Determine the [x, y] coordinate at the center of the cell enclosing the given text.  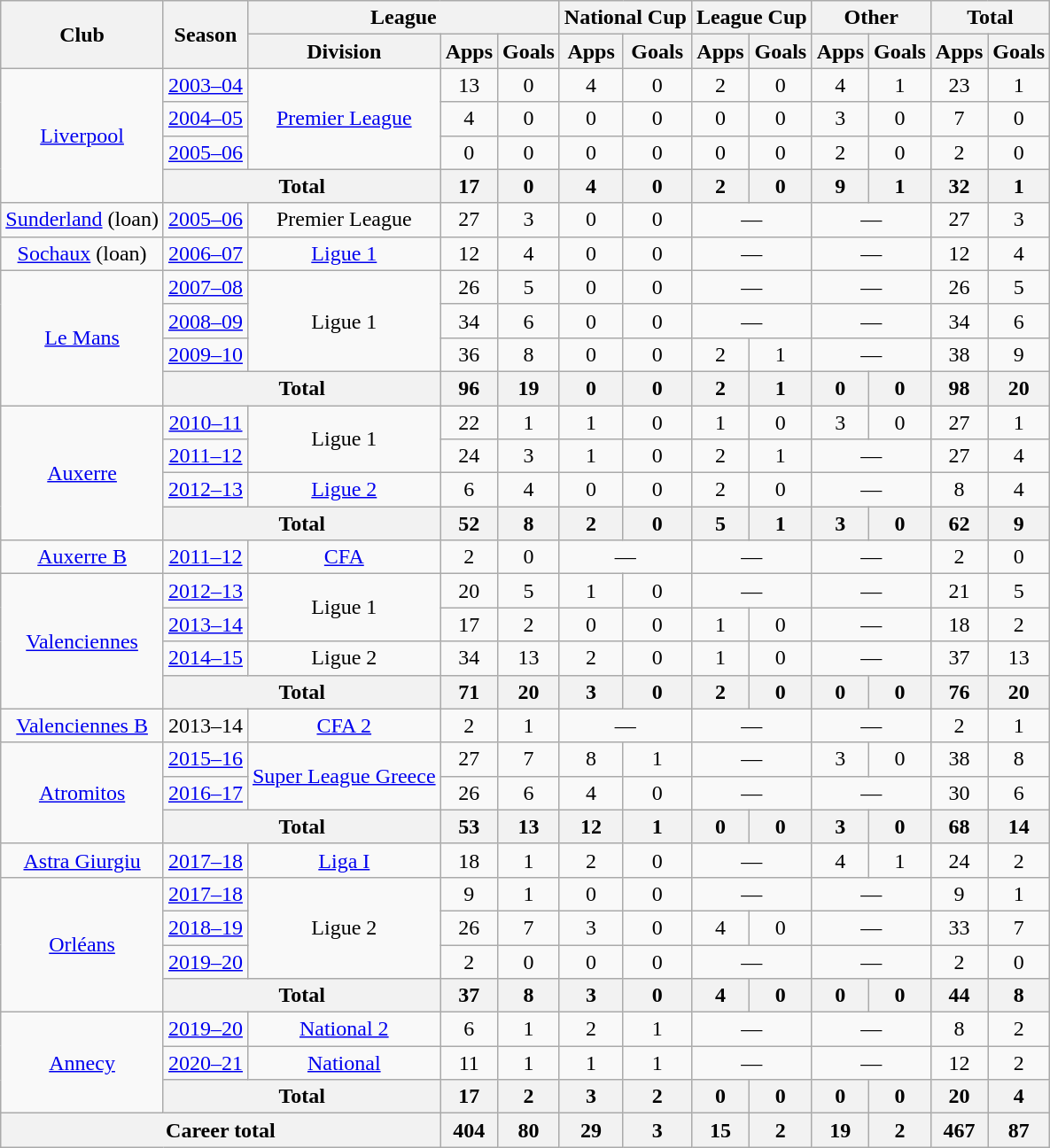
52 [469, 524]
2014–15 [206, 658]
Liga I [344, 860]
53 [469, 826]
29 [591, 1130]
Auxerre B [82, 557]
2010–11 [206, 423]
Le Mans [82, 337]
21 [959, 591]
Super League Greece [344, 776]
71 [469, 692]
96 [469, 388]
2004–05 [206, 119]
2009–10 [206, 354]
Division [344, 51]
32 [959, 186]
National Cup [626, 18]
62 [959, 524]
Liverpool [82, 136]
Astra Giurgiu [82, 860]
30 [959, 793]
2007–08 [206, 287]
Sunderland (loan) [82, 220]
87 [1019, 1130]
467 [959, 1130]
Other [871, 18]
National [344, 1063]
Club [82, 35]
23 [959, 85]
76 [959, 692]
Atromitos [82, 793]
National 2 [344, 1029]
Career total [221, 1130]
2018–19 [206, 927]
2003–04 [206, 85]
Annecy [82, 1063]
Valenciennes B [82, 725]
14 [1019, 826]
League [403, 18]
11 [469, 1063]
404 [469, 1130]
33 [959, 927]
League Cup [751, 18]
98 [959, 388]
2006–07 [206, 253]
Season [206, 35]
Valenciennes [82, 641]
15 [719, 1130]
22 [469, 423]
Sochaux (loan) [82, 253]
2015–16 [206, 759]
CFA [344, 557]
2016–17 [206, 793]
80 [529, 1130]
36 [469, 354]
CFA 2 [344, 725]
Auxerre [82, 473]
68 [959, 826]
44 [959, 996]
Orléans [82, 944]
2008–09 [206, 321]
2020–21 [206, 1063]
